Output the (x, y) coordinate of the center of the cell containing the given text.  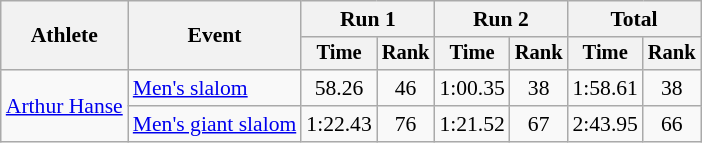
Men's slalom (215, 88)
Men's giant slalom (215, 124)
1:00.35 (472, 88)
Run 2 (500, 19)
66 (672, 124)
Arthur Hanse (64, 106)
Total (634, 19)
Athlete (64, 36)
46 (406, 88)
2:43.95 (604, 124)
1:21.52 (472, 124)
67 (539, 124)
76 (406, 124)
1:58.61 (604, 88)
1:22.43 (338, 124)
Event (215, 36)
58.26 (338, 88)
Run 1 (368, 19)
